Identify which cell holds the provided text, then report its [X, Y] central coordinate. 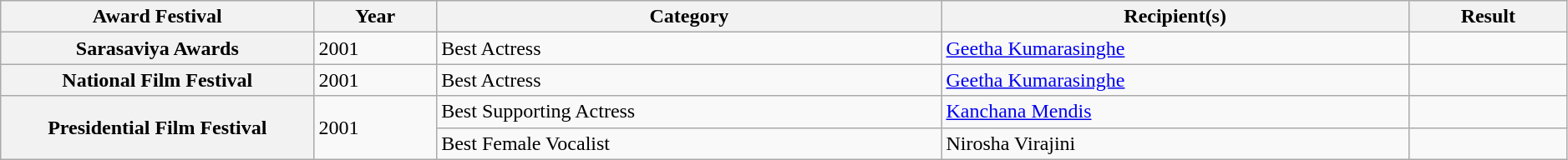
Sarasaviya Awards [157, 48]
Result [1488, 17]
Best Supporting Actress [689, 112]
Award Festival [157, 17]
National Film Festival [157, 80]
Presidential Film Festival [157, 127]
Nirosha Virajini [1175, 143]
Kanchana Mendis [1175, 112]
Category [689, 17]
Recipient(s) [1175, 17]
Year [376, 17]
Best Female Vocalist [689, 143]
